Pinpoint the cell where the given text exists, returning its [X, Y] midpoint coordinate. 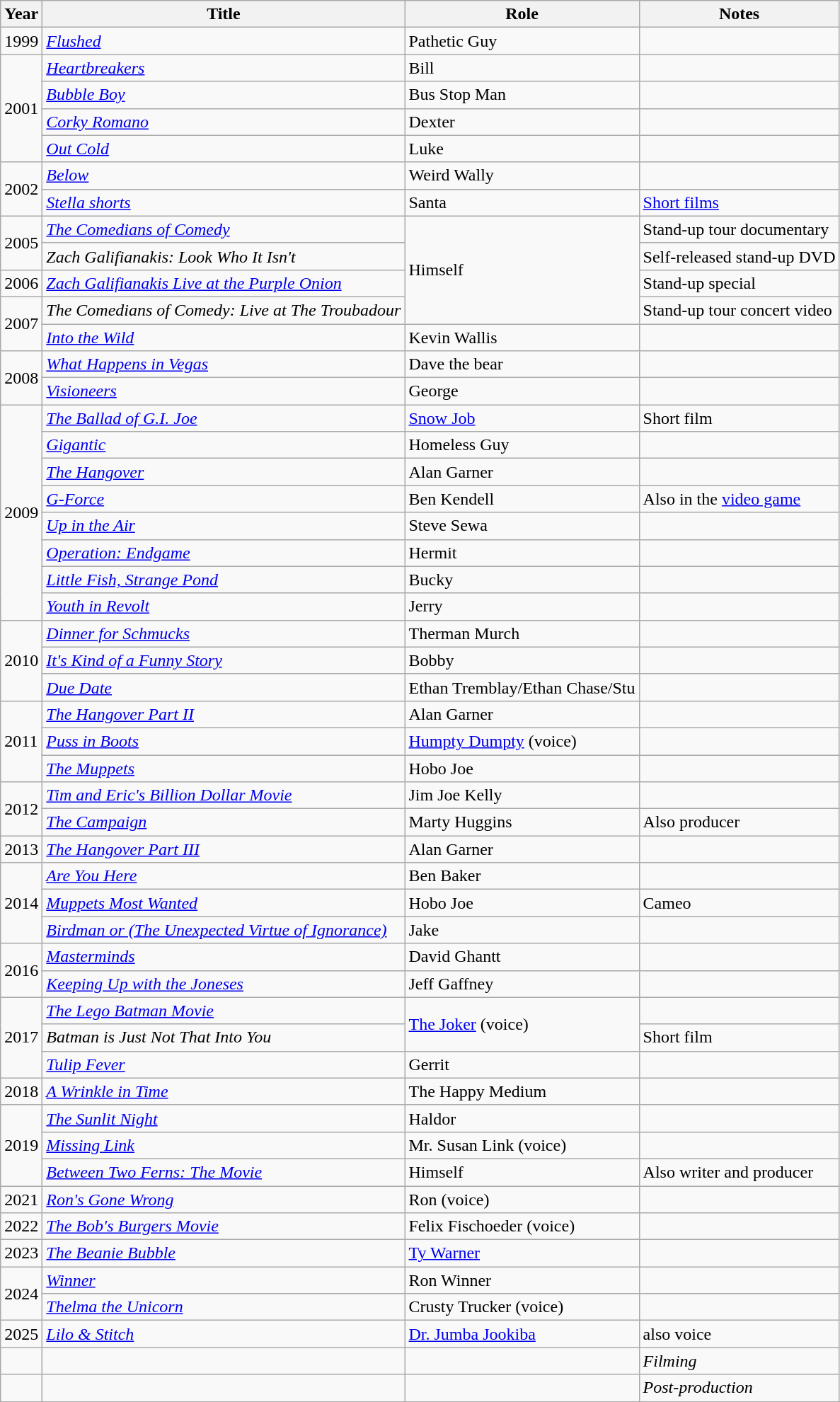
Into the Wild [224, 338]
Cameo [739, 903]
Corky Romano [224, 122]
2024 [21, 1294]
Jeff Gaffney [522, 984]
Ty Warner [522, 1253]
The Campaign [224, 822]
Therman Murch [522, 633]
2010 [21, 660]
Self-released stand-up DVD [739, 256]
Tulip Fever [224, 1064]
Dr. Jumba Jookiba [522, 1334]
Snow Job [522, 418]
The Happy Medium [522, 1091]
Notes [739, 14]
Pathetic Guy [522, 41]
Ron Winner [522, 1280]
Santa [522, 202]
Ron's Gone Wrong [224, 1200]
2011 [21, 741]
Ron (voice) [522, 1200]
The Sunlit Night [224, 1118]
Zach Galifianakis Live at the Purple Onion [224, 283]
George [522, 391]
2022 [21, 1226]
Kevin Wallis [522, 338]
The Hangover Part III [224, 849]
Below [224, 176]
Bus Stop Man [522, 95]
David Ghantt [522, 957]
Between Two Ferns: The Movie [224, 1172]
Up in the Air [224, 526]
Ethan Tremblay/Ethan Chase/Stu [522, 687]
Thelma the Unicorn [224, 1307]
2006 [21, 283]
Gerrit [522, 1064]
Bucky [522, 580]
2014 [21, 903]
Stand-up special [739, 283]
Role [522, 14]
Humpty Dumpty (voice) [522, 741]
2009 [21, 512]
Hermit [522, 553]
Birdman or (The Unexpected Virtue of Ignorance) [224, 930]
Tim and Eric's Billion Dollar Movie [224, 795]
Also writer and producer [739, 1172]
Luke [522, 149]
The Hangover Part II [224, 714]
Mr. Susan Link (voice) [522, 1145]
2001 [21, 108]
Jim Joe Kelly [522, 795]
Stand-up tour concert video [739, 310]
2021 [21, 1200]
2019 [21, 1145]
Also producer [739, 822]
Jake [522, 930]
Muppets Most Wanted [224, 903]
Out Cold [224, 149]
Felix Fischoeder (voice) [522, 1226]
Title [224, 14]
Puss in Boots [224, 741]
2025 [21, 1334]
Weird Wally [522, 176]
Bill [522, 68]
The Comedians of Comedy [224, 229]
2012 [21, 809]
2007 [21, 323]
Year [21, 14]
A Wrinkle in Time [224, 1091]
The Hangover [224, 472]
Stella shorts [224, 202]
Homeless Guy [522, 445]
Heartbreakers [224, 68]
Dexter [522, 122]
Filming [739, 1361]
Missing Link [224, 1145]
The Comedians of Comedy: Live at The Troubadour [224, 310]
The Joker (voice) [522, 1024]
Zach Galifianakis: Look Who It Isn't [224, 256]
Flushed [224, 41]
Keeping Up with the Joneses [224, 984]
The Muppets [224, 768]
2016 [21, 970]
Ben Kendell [522, 499]
Crusty Trucker (voice) [522, 1307]
G-Force [224, 499]
2002 [21, 189]
2023 [21, 1253]
also voice [739, 1334]
Gigantic [224, 445]
Masterminds [224, 957]
Lilo & Stitch [224, 1334]
2005 [21, 243]
Stand-up tour documentary [739, 229]
Dinner for Schmucks [224, 633]
It's Kind of a Funny Story [224, 660]
Visioneers [224, 391]
Batman is Just Not That Into You [224, 1038]
Due Date [224, 687]
The Beanie Bubble [224, 1253]
The Bob's Burgers Movie [224, 1226]
Bobby [522, 660]
Dave the bear [522, 364]
Marty Huggins [522, 822]
1999 [21, 41]
Little Fish, Strange Pond [224, 580]
Ben Baker [522, 876]
2018 [21, 1091]
Operation: Endgame [224, 553]
2017 [21, 1038]
Short films [739, 202]
Haldor [522, 1118]
Bubble Boy [224, 95]
Steve Sewa [522, 526]
What Happens in Vegas [224, 364]
The Lego Batman Movie [224, 1011]
Are You Here [224, 876]
The Ballad of G.I. Joe [224, 418]
Winner [224, 1280]
2013 [21, 849]
Jerry [522, 607]
Also in the video game [739, 499]
2008 [21, 378]
Youth in Revolt [224, 607]
Post-production [739, 1388]
